Find where the given text appears and provide that cell's center as (x, y) coordinate. 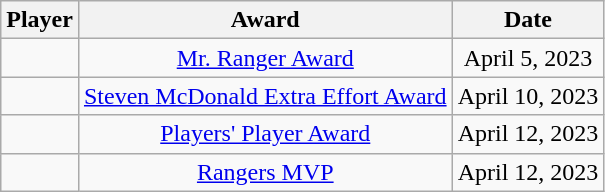
Players' Player Award (265, 134)
Mr. Ranger Award (265, 58)
Steven McDonald Extra Effort Award (265, 96)
Date (528, 20)
April 10, 2023 (528, 96)
Award (265, 20)
April 5, 2023 (528, 58)
Rangers MVP (265, 172)
Player (40, 20)
